For the text-containing cell, return its midpoint in (x, y) coordinate format. 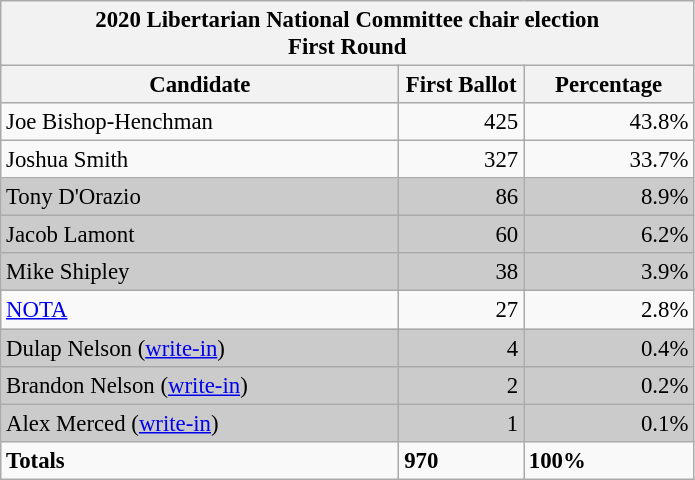
2.8% (609, 310)
0.2% (609, 385)
38 (462, 273)
Tony D'Orazio (200, 197)
2 (462, 385)
Percentage (609, 85)
First Ballot (462, 85)
27 (462, 310)
60 (462, 235)
2020 Libertarian National Committee chair election First Round (348, 34)
86 (462, 197)
43.8% (609, 122)
Joshua Smith (200, 160)
Totals (200, 460)
NOTA (200, 310)
33.7% (609, 160)
425 (462, 122)
Jacob Lamont (200, 235)
8.9% (609, 197)
327 (462, 160)
Joe Bishop-Henchman (200, 122)
1 (462, 423)
Alex Merced (write-in) (200, 423)
6.2% (609, 235)
Brandon Nelson (write-in) (200, 385)
4 (462, 348)
0.1% (609, 423)
Candidate (200, 85)
Mike Shipley (200, 273)
Dulap Nelson (write-in) (200, 348)
100% (609, 460)
0.4% (609, 348)
3.9% (609, 273)
970 (462, 460)
